Identify which cell holds the provided text, then report its [X, Y] central coordinate. 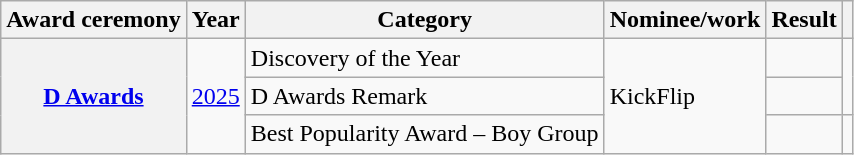
KickFlip [685, 96]
D Awards Remark [424, 96]
Nominee/work [685, 20]
Award ceremony [94, 20]
2025 [216, 96]
Result [804, 20]
Discovery of the Year [424, 58]
Best Popularity Award – Boy Group [424, 134]
Category [424, 20]
D Awards [94, 96]
Year [216, 20]
